Extract the [X, Y] coordinate from the center of the cell holding the provided text.  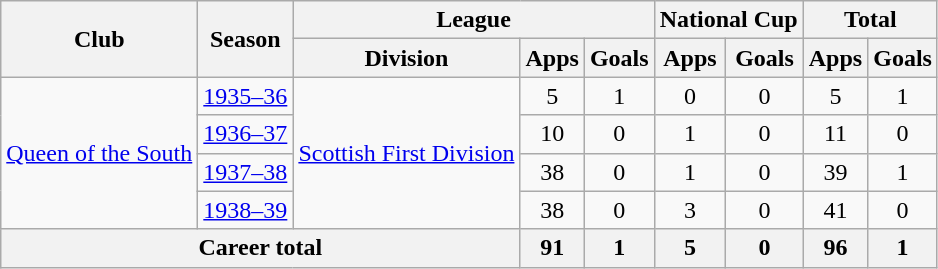
Career total [260, 248]
League [474, 20]
Club [100, 39]
National Cup [728, 20]
Queen of the South [100, 153]
11 [835, 134]
91 [552, 248]
41 [835, 210]
3 [690, 210]
Total [870, 20]
39 [835, 172]
Season [246, 39]
10 [552, 134]
1938–39 [246, 210]
Scottish First Division [406, 153]
1935–36 [246, 96]
1936–37 [246, 134]
1937–38 [246, 172]
96 [835, 248]
Division [406, 58]
